Return the (x, y) coordinate for the center point of the cell that contains the specified text.  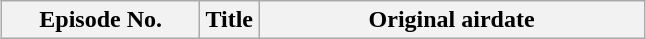
Title (230, 20)
Episode No. (100, 20)
Original airdate (452, 20)
